Extract the (X, Y) coordinate from the center of the cell holding the provided text.  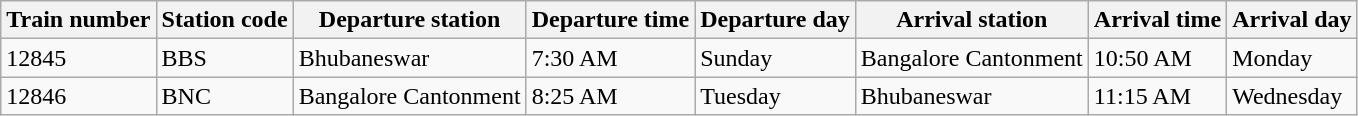
BBS (224, 58)
11:15 AM (1157, 96)
BNC (224, 96)
Arrival station (972, 20)
12846 (78, 96)
Wednesday (1292, 96)
Arrival day (1292, 20)
7:30 AM (610, 58)
Departure station (410, 20)
Tuesday (776, 96)
Station code (224, 20)
Departure day (776, 20)
Departure time (610, 20)
12845 (78, 58)
Monday (1292, 58)
Train number (78, 20)
10:50 AM (1157, 58)
8:25 AM (610, 96)
Sunday (776, 58)
Arrival time (1157, 20)
